For the text-containing cell, return its midpoint in [X, Y] coordinate format. 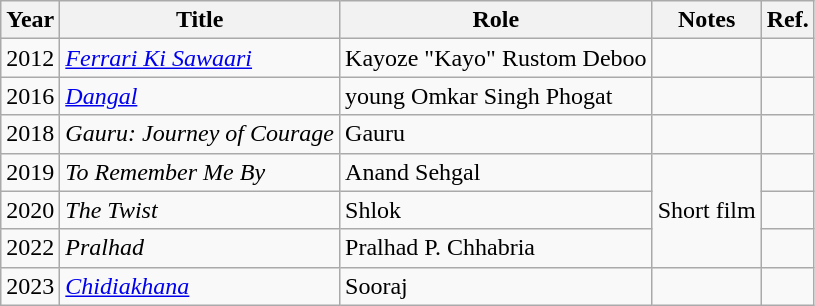
2012 [30, 58]
Dangal [200, 96]
2019 [30, 172]
To Remember Me By [200, 172]
Ferrari Ki Sawaari [200, 58]
Notes [706, 20]
Kayoze "Kayo" Rustom Deboo [496, 58]
2022 [30, 248]
Role [496, 20]
Gauru: Journey of Courage [200, 134]
2016 [30, 96]
young Omkar Singh Phogat [496, 96]
Pralhad P. Chhabria [496, 248]
2020 [30, 210]
2023 [30, 286]
Chidiakhana [200, 286]
2018 [30, 134]
Short film [706, 210]
Gauru [496, 134]
Shlok [496, 210]
Sooraj [496, 286]
Year [30, 20]
The Twist [200, 210]
Pralhad [200, 248]
Anand Sehgal [496, 172]
Title [200, 20]
Ref. [788, 20]
